Scan for the cell matching the given text and deliver its [x, y] coordinate at center. 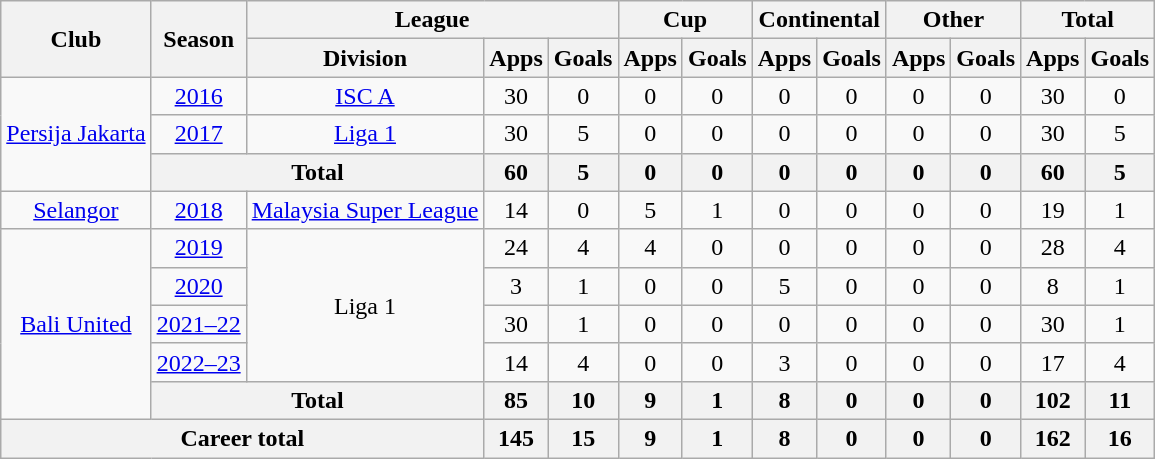
145 [516, 438]
Cup [685, 20]
Malaysia Super League [365, 210]
19 [1053, 210]
Other [953, 20]
Career total [242, 438]
17 [1053, 362]
102 [1053, 400]
2019 [198, 248]
24 [516, 248]
16 [1120, 438]
2022–23 [198, 362]
Selangor [76, 210]
Bali United [76, 324]
2016 [198, 96]
11 [1120, 400]
2017 [198, 134]
Division [365, 58]
15 [583, 438]
162 [1053, 438]
10 [583, 400]
League [432, 20]
Continental [819, 20]
ISC A [365, 96]
Season [198, 39]
85 [516, 400]
2018 [198, 210]
2020 [198, 286]
Persija Jakarta [76, 134]
2021–22 [198, 324]
Club [76, 39]
28 [1053, 248]
